Identify which cell holds the provided text, then report its (X, Y) central coordinate. 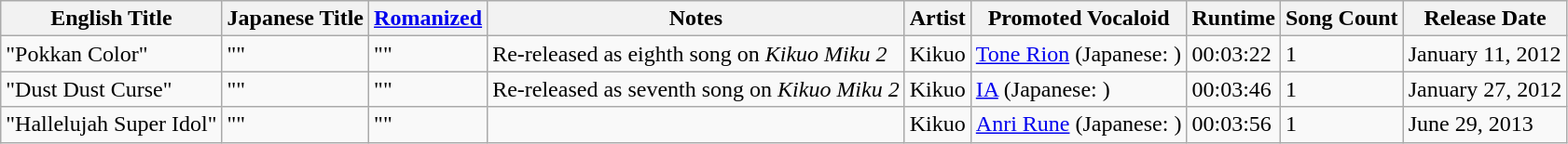
"Hallelujah Super Idol" (112, 124)
January 27, 2012 (1485, 89)
June 29, 2013 (1485, 124)
Anri Rune (Japanese: ) (1079, 124)
Japanese Title (296, 19)
"Pokkan Color" (112, 54)
Re-released as seventh song on Kikuo Miku 2 (696, 89)
English Title (112, 19)
Song Count (1341, 19)
00:03:56 (1233, 124)
Promoted Vocaloid (1079, 19)
"Dust Dust Curse" (112, 89)
IA (Japanese: ) (1079, 89)
January 11, 2012 (1485, 54)
Notes (696, 19)
00:03:22 (1233, 54)
Runtime (1233, 19)
Artist (938, 19)
Release Date (1485, 19)
00:03:46 (1233, 89)
Tone Rion (Japanese: ) (1079, 54)
Re-released as eighth song on Kikuo Miku 2 (696, 54)
Romanized (429, 19)
